Pinpoint the cell where the given text exists, returning its (X, Y) midpoint coordinate. 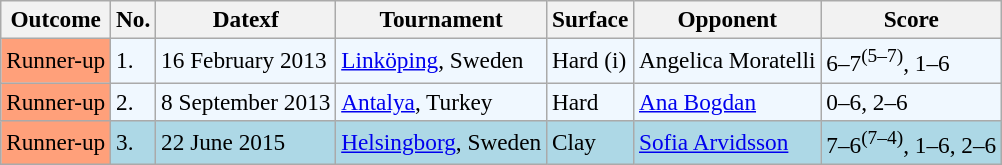
Score (912, 19)
16 February 2013 (246, 60)
Angelica Moratelli (728, 60)
Hard (i) (590, 60)
Antalya, Turkey (442, 101)
2. (134, 101)
7–6(7–4), 1–6, 2–6 (912, 142)
Ana Bogdan (728, 101)
6–7(5–7), 1–6 (912, 60)
Helsingborg, Sweden (442, 142)
8 September 2013 (246, 101)
Datexf (246, 19)
3. (134, 142)
Surface (590, 19)
Linköping, Sweden (442, 60)
22 June 2015 (246, 142)
1. (134, 60)
0–6, 2–6 (912, 101)
No. (134, 19)
Sofia Arvidsson (728, 142)
Hard (590, 101)
Clay (590, 142)
Opponent (728, 19)
Outcome (56, 19)
Tournament (442, 19)
